Locate the cell with the specified text and output its [X, Y] center coordinate. 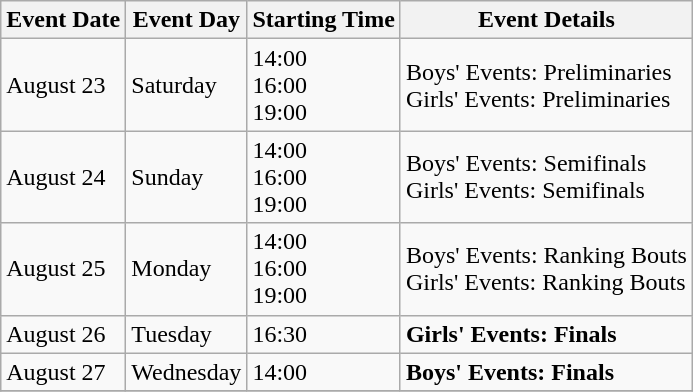
Monday [186, 269]
Event Details [546, 20]
Event Day [186, 20]
Starting Time [324, 20]
Tuesday [186, 334]
Event Date [64, 20]
August 26 [64, 334]
Saturday [186, 85]
Boys' Events: Ranking Bouts Girls' Events: Ranking Bouts [546, 269]
Boys' Events: Semifinals Girls' Events: Semifinals [546, 177]
Boys' Events: Finals [546, 372]
August 24 [64, 177]
Girls' Events: Finals [546, 334]
Sunday [186, 177]
August 23 [64, 85]
16:30 [324, 334]
August 27 [64, 372]
August 25 [64, 269]
Wednesday [186, 372]
Boys' Events: Preliminaries Girls' Events: Preliminaries [546, 85]
14:00 [324, 372]
